Capture the cell that displays the provided text and extract its (X, Y) central coordinate. 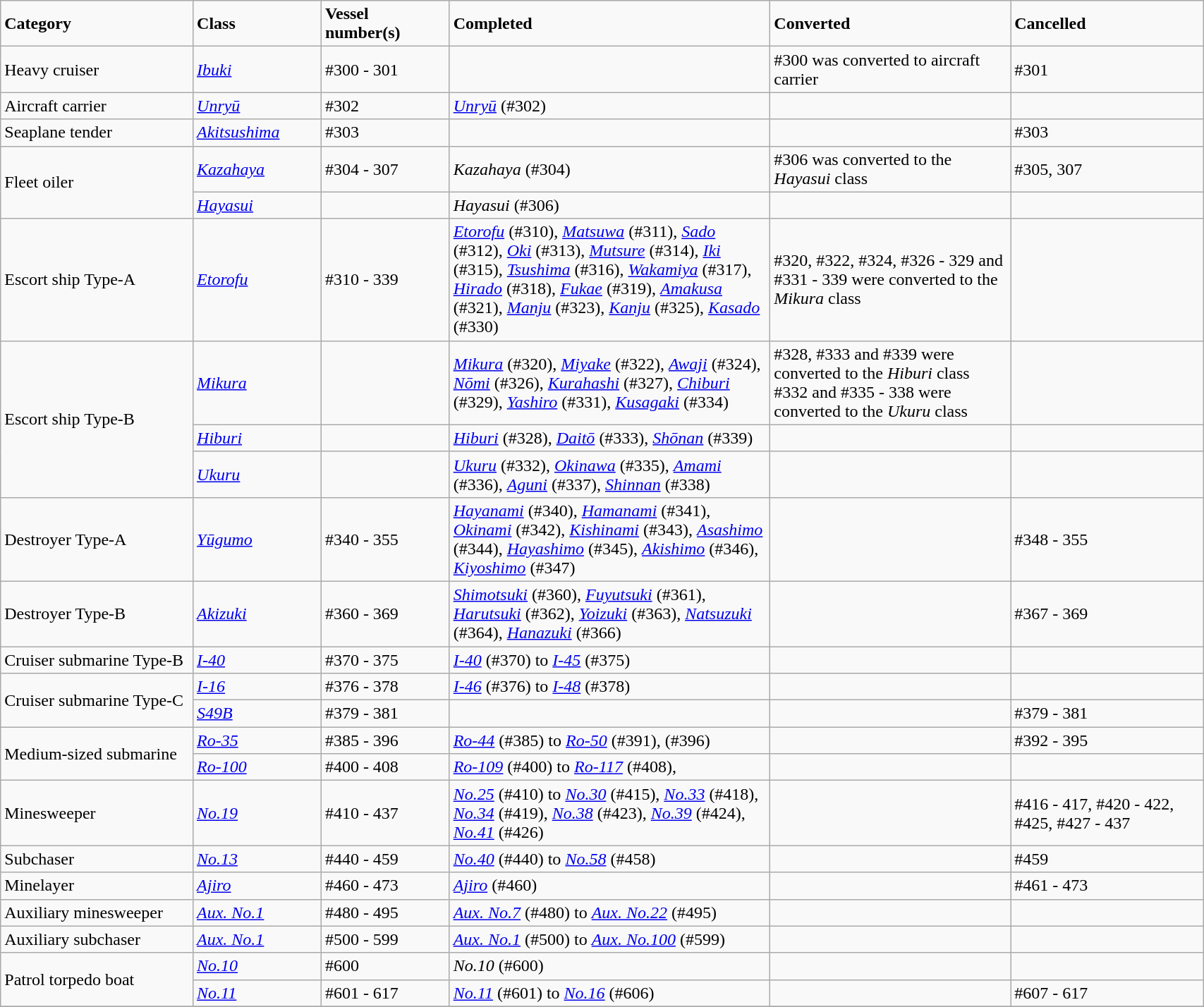
#480 - 495 (385, 913)
#348 - 355 (1107, 539)
Ibuki (257, 69)
#310 - 339 (385, 279)
#459 (1107, 859)
Ukuru (257, 474)
Etorofu (257, 279)
Auxiliary minesweeper (97, 913)
Akizuki (257, 614)
#500 - 599 (385, 939)
I-40 (#370) to I-45 (#375) (609, 659)
Subchaser (97, 859)
I-46 (#376) to I-48 (#378) (609, 687)
Yūgumo (257, 539)
Akitsushima (257, 133)
No.40 (#440) to No.58 (#458) (609, 859)
Vessel number(s) (385, 24)
No.10 (257, 966)
#340 - 355 (385, 539)
Hayanami (#340), Hamanami (#341), Okinami (#342), Kishinami (#343), Asashimo (#344), Hayashimo (#345), Akishimo (#346), Kiyoshimo (#347) (609, 539)
Medium-sized submarine (97, 754)
#301 (1107, 69)
Hiburi (257, 438)
Ajiro (#460) (609, 886)
#400 - 408 (385, 767)
#601 - 617 (385, 993)
#300 was converted to aircraft carrier (890, 69)
Fleet oiler (97, 182)
Minesweeper (97, 813)
Kazahaya (#304) (609, 169)
Ajiro (257, 886)
Ro-44 (#385) to Ro-50 (#391), (#396) (609, 740)
S49B (257, 714)
Destroyer Type-A (97, 539)
Aircraft carrier (97, 106)
#607 - 617 (1107, 993)
Seaplane tender (97, 133)
Unryū (#302) (609, 106)
Ro-35 (257, 740)
No.25 (#410) to No.30 (#415), No.33 (#418), No.34 (#419), No.38 (#423), No.39 (#424), No.41 (#426) (609, 813)
Shimotsuki (#360), Fuyutsuki (#361), Harutsuki (#362), Yoizuki (#363), Natsuzuki (#364), Hanazuki (#366) (609, 614)
#440 - 459 (385, 859)
Minelayer (97, 886)
#600 (385, 966)
I-40 (257, 659)
Auxiliary subchaser (97, 939)
Hayasui (#306) (609, 205)
Ro-109 (#400) to Ro-117 (#408), (609, 767)
Class (257, 24)
Mikura (257, 382)
#360 - 369 (385, 614)
No.11 (257, 993)
Escort ship Type-A (97, 279)
Category (97, 24)
#460 - 473 (385, 886)
No.10 (#600) (609, 966)
Completed (609, 24)
#367 - 369 (1107, 614)
#300 - 301 (385, 69)
Ro-100 (257, 767)
#461 - 473 (1107, 886)
Hiburi (#328), Daitō (#333), Shōnan (#339) (609, 438)
#320, #322, #324, #326 - 329 and #331 - 339 were converted to the Mikura class (890, 279)
Cancelled (1107, 24)
Mikura (#320), Miyake (#322), Awaji (#324), Nōmi (#326), Kurahashi (#327), Chiburi (#329), Yashiro (#331), Kusagaki (#334) (609, 382)
Hayasui (257, 205)
Heavy cruiser (97, 69)
Escort ship Type-B (97, 419)
Destroyer Type-B (97, 614)
Aux. No.7 (#480) to Aux. No.22 (#495) (609, 913)
No.13 (257, 859)
Patrol torpedo boat (97, 979)
Cruiser submarine Type-C (97, 700)
#376 - 378 (385, 687)
#328, #333 and #339 were converted to the Hiburi class#332 and #335 - 338 were converted to the Ukuru class (890, 382)
Aux. No.1 (#500) to Aux. No.100 (#599) (609, 939)
I-16 (257, 687)
#416 - 417, #420 - 422, #425, #427 - 437 (1107, 813)
Kazahaya (257, 169)
Converted (890, 24)
#370 - 375 (385, 659)
Ukuru (#332), Okinawa (#335), Amami (#336), Aguni (#337), Shinnan (#338) (609, 474)
Cruiser submarine Type-B (97, 659)
#385 - 396 (385, 740)
Unryū (257, 106)
No.19 (257, 813)
#305, 307 (1107, 169)
No.11 (#601) to No.16 (#606) (609, 993)
#306 was converted to the Hayasui class (890, 169)
#304 - 307 (385, 169)
#410 - 437 (385, 813)
#302 (385, 106)
#392 - 395 (1107, 740)
